Pinpoint the cell where the given text exists, returning its [x, y] midpoint coordinate. 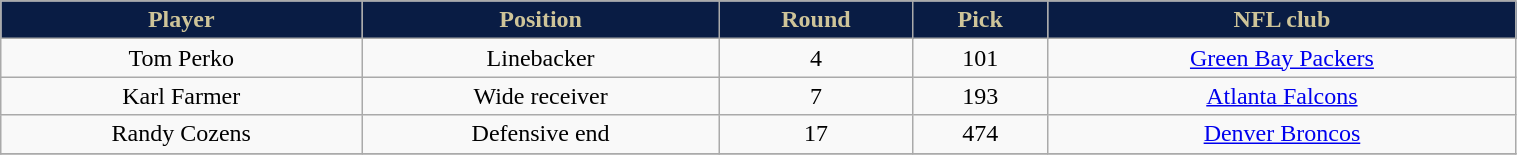
Denver Broncos [1282, 134]
Tom Perko [182, 58]
Wide receiver [541, 96]
Player [182, 20]
Position [541, 20]
474 [980, 134]
17 [816, 134]
193 [980, 96]
Defensive end [541, 134]
101 [980, 58]
Green Bay Packers [1282, 58]
Linebacker [541, 58]
Karl Farmer [182, 96]
Randy Cozens [182, 134]
4 [816, 58]
NFL club [1282, 20]
Pick [980, 20]
7 [816, 96]
Round [816, 20]
Atlanta Falcons [1282, 96]
